Pinpoint the cell where the given text exists, returning its [X, Y] midpoint coordinate. 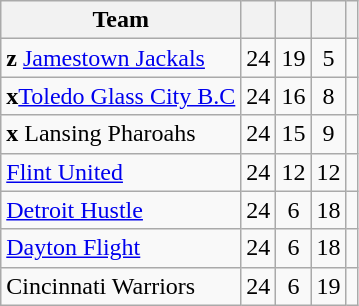
xToledo Glass City B.C [121, 96]
Flint United [121, 172]
8 [328, 96]
9 [328, 134]
15 [294, 134]
z Jamestown Jackals [121, 58]
Team [121, 20]
Cincinnati Warriors [121, 286]
x Lansing Pharoahs [121, 134]
5 [328, 58]
Dayton Flight [121, 248]
Detroit Hustle [121, 210]
16 [294, 96]
